Provide the (X, Y) coordinate of the cell's center where the given text is located.  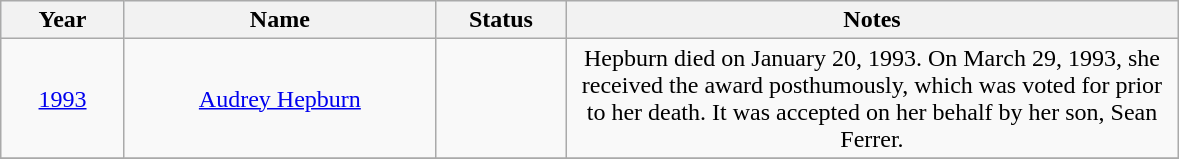
Audrey Hepburn (280, 98)
1993 (63, 98)
Year (63, 20)
Status (500, 20)
Name (280, 20)
Notes (872, 20)
